Determine the (X, Y) coordinate at the center of the cell enclosing the given text.  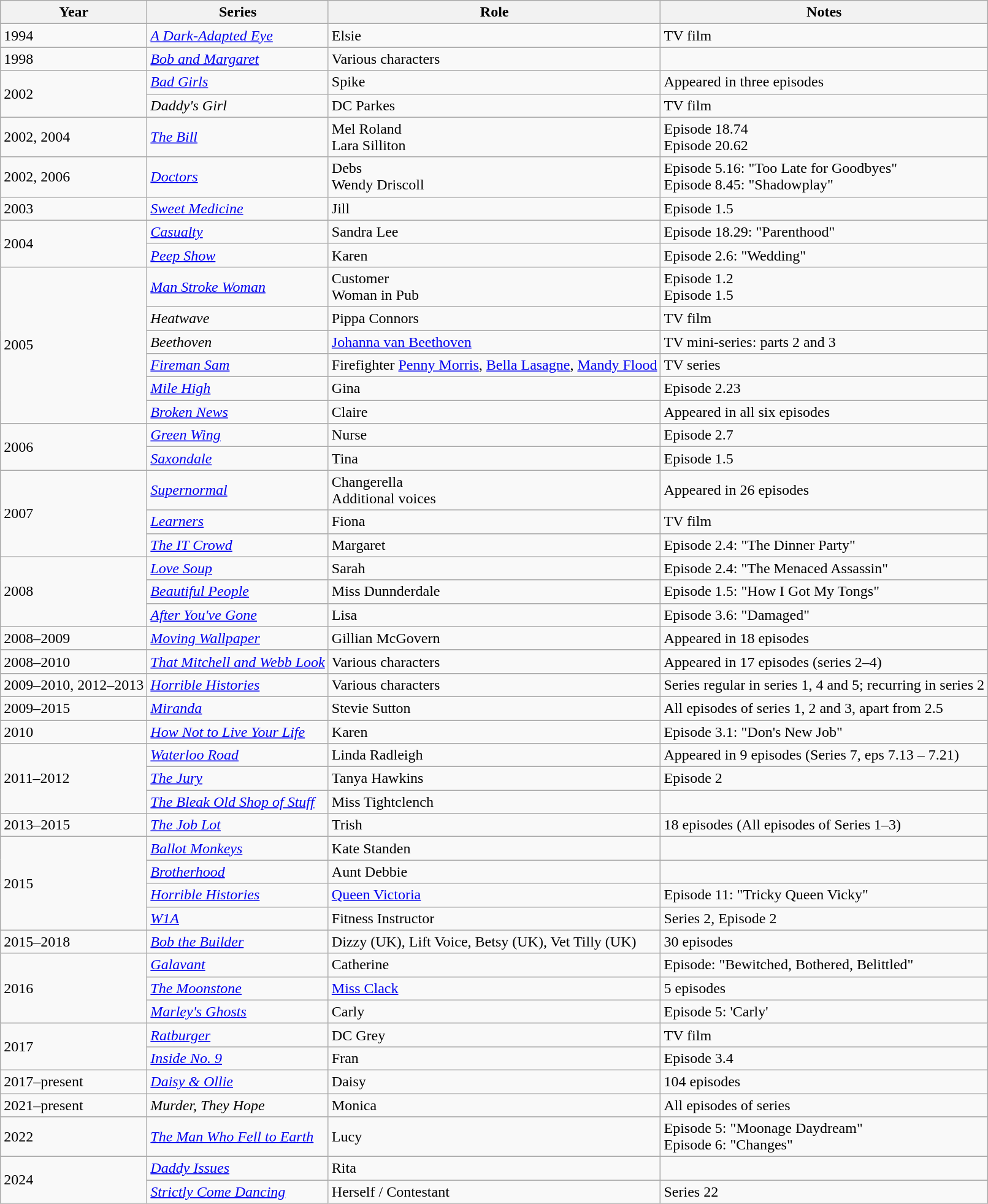
Beautiful People (238, 592)
2015 (74, 883)
Moving Wallpaper (238, 638)
Stevie Sutton (494, 708)
2013–2015 (74, 825)
Nurse (494, 435)
The Moonstone (238, 988)
Trish (494, 825)
Kate Standen (494, 848)
Herself / Contestant (494, 1192)
Tina (494, 459)
Firefighter Penny Morris, Bella Lasagne, Mandy Flood (494, 365)
Broken News (238, 412)
Saxondale (238, 459)
Claire (494, 412)
Supernormal (238, 490)
Lisa (494, 615)
Episode 2.23 (824, 389)
The IT Crowd (238, 545)
Gillian McGovern (494, 638)
Galavant (238, 965)
104 episodes (824, 1081)
Margaret (494, 545)
2004 (74, 243)
Episode 2.4: "The Menaced Assassin" (824, 568)
Episode 3.6: "Damaged" (824, 615)
DebsWendy Driscoll (494, 177)
Beethoven (238, 341)
Fireman Sam (238, 365)
Sandra Lee (494, 232)
Waterloo Road (238, 755)
Series (238, 12)
Miss Clack (494, 988)
Strictly Come Dancing (238, 1192)
Daddy Issues (238, 1168)
Appeared in 9 episodes (Series 7, eps 7.13 – 7.21) (824, 755)
2008–2010 (74, 661)
That Mitchell and Webb Look (238, 661)
1998 (74, 59)
2009–2010, 2012–2013 (74, 685)
Appeared in all six episodes (824, 412)
2006 (74, 447)
Miss Tightclench (494, 802)
Episode 11: "Tricky Queen Vicky" (824, 895)
Episode 2 (824, 779)
Fitness Instructor (494, 918)
Series regular in series 1, 4 and 5; recurring in series 2 (824, 685)
Tanya Hawkins (494, 779)
All episodes of series 1, 2 and 3, apart from 2.5 (824, 708)
Fran (494, 1058)
2002, 2006 (74, 177)
Series 22 (824, 1192)
Appeared in three episodes (824, 82)
The Bill (238, 137)
ChangerellaAdditional voices (494, 490)
2002 (74, 94)
CustomerWoman in Pub (494, 287)
Jill (494, 208)
30 episodes (824, 942)
Mel RolandLara Silliton (494, 137)
2009–2015 (74, 708)
2005 (74, 345)
After You've Gone (238, 615)
Episode 1.2Episode 1.5 (824, 287)
Casualty (238, 232)
Sarah (494, 568)
Episode 18.74Episode 20.62 (824, 137)
The Man Who Fell to Earth (238, 1137)
2015–2018 (74, 942)
DC Parkes (494, 105)
5 episodes (824, 988)
2024 (74, 1180)
2007 (74, 514)
Appeared in 26 episodes (824, 490)
2003 (74, 208)
Episode 2.4: "The Dinner Party" (824, 545)
Role (494, 12)
2017 (74, 1046)
Spike (494, 82)
2016 (74, 988)
Love Soup (238, 568)
Learners (238, 522)
Sweet Medicine (238, 208)
2021–present (74, 1105)
Year (74, 12)
TV series (824, 365)
The Bleak Old Shop of Stuff (238, 802)
How Not to Live Your Life (238, 731)
Bob the Builder (238, 942)
Johanna van Beethoven (494, 341)
Notes (824, 12)
Appeared in 18 episodes (824, 638)
A Dark-Adapted Eye (238, 36)
2008 (74, 592)
Episode 18.29: "Parenthood" (824, 232)
Murder, They Hope (238, 1105)
The Job Lot (238, 825)
Monica (494, 1105)
Peep Show (238, 255)
The Jury (238, 779)
Gina (494, 389)
Bob and Margaret (238, 59)
Inside No. 9 (238, 1058)
Aunt Debbie (494, 872)
Daisy (494, 1081)
2022 (74, 1137)
Episode 3.1: "Don's New Job" (824, 731)
Mile High (238, 389)
2011–2012 (74, 779)
W1A (238, 918)
Bad Girls (238, 82)
TV mini-series: parts 2 and 3 (824, 341)
Heatwave (238, 318)
Episode 5: 'Carly' (824, 1012)
Pippa Connors (494, 318)
Rita (494, 1168)
Man Stroke Woman (238, 287)
Episode: "Bewitched, Bothered, Belittled" (824, 965)
Miss Dunnderdale (494, 592)
Ratburger (238, 1035)
All episodes of series (824, 1105)
2008–2009 (74, 638)
Daddy's Girl (238, 105)
Appeared in 17 episodes (series 2–4) (824, 661)
Linda Radleigh (494, 755)
2017–present (74, 1081)
Queen Victoria (494, 895)
Episode 5.16: "Too Late for Goodbyes"Episode 8.45: "Shadowplay" (824, 177)
Ballot Monkeys (238, 848)
Brotherhood (238, 872)
Daisy & Ollie (238, 1081)
DC Grey (494, 1035)
Elsie (494, 36)
Fiona (494, 522)
Catherine (494, 965)
Carly (494, 1012)
Episode 5: "Moonage Daydream"Episode 6: "Changes" (824, 1137)
2010 (74, 731)
Lucy (494, 1137)
Series 2, Episode 2 (824, 918)
2002, 2004 (74, 137)
Episode 1.5: "How I Got My Tongs" (824, 592)
Episode 2.7 (824, 435)
Marley's Ghosts (238, 1012)
Doctors (238, 177)
Episode 2.6: "Wedding" (824, 255)
Green Wing (238, 435)
Episode 3.4 (824, 1058)
Miranda (238, 708)
Dizzy (UK), Lift Voice, Betsy (UK), Vet Tilly (UK) (494, 942)
1994 (74, 36)
18 episodes (All episodes of Series 1–3) (824, 825)
